Return the (x, y) coordinate for the center point of the cell that contains the specified text.  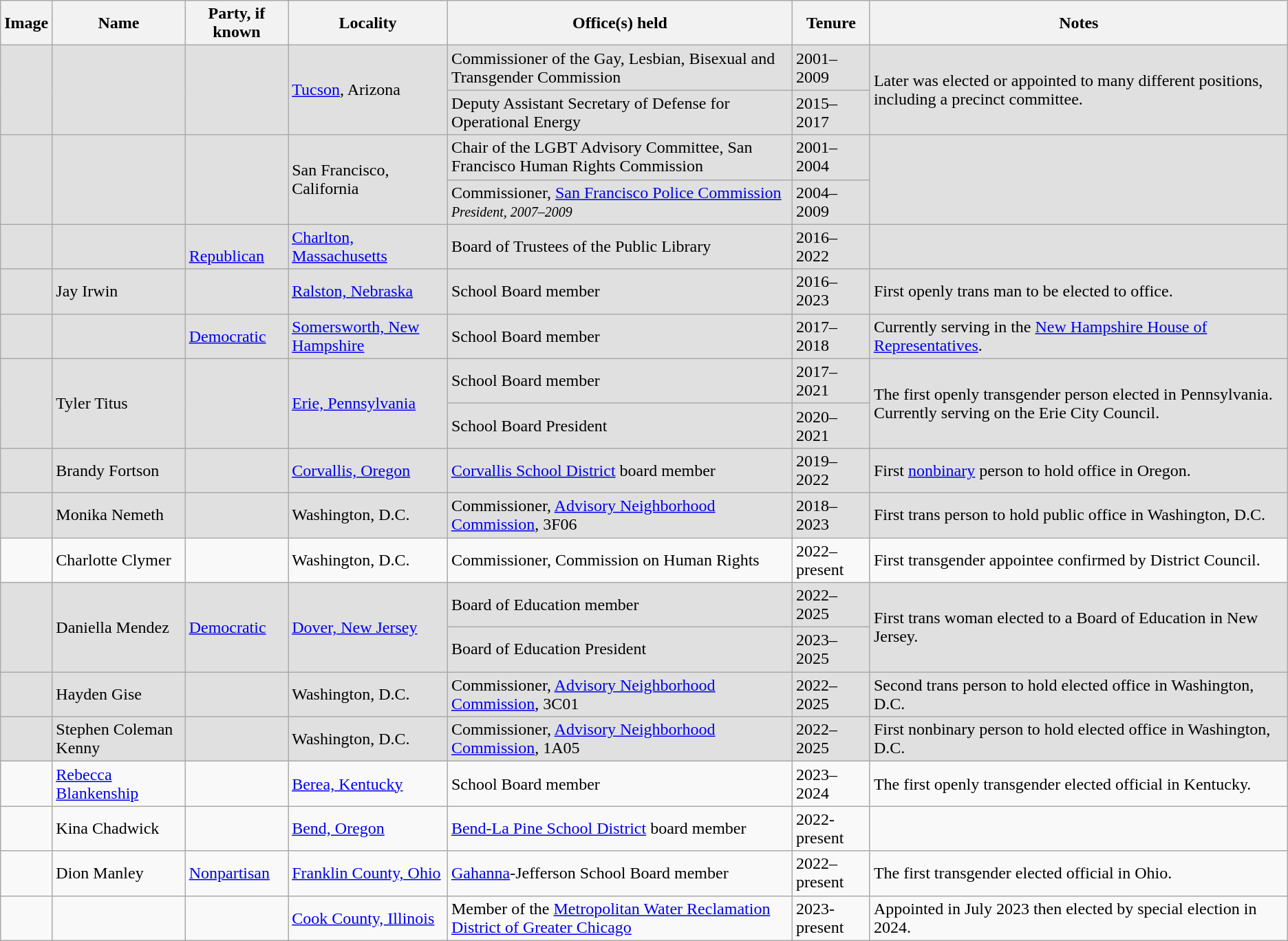
Jay Irwin (118, 292)
Name (118, 23)
2023–2025 (831, 649)
Board of Education President (619, 649)
Nonpartisan (237, 874)
First trans woman elected to a Board of Education in New Jersey. (1079, 627)
Corvallis, Oregon (368, 470)
Commissioner, Commission on Human Rights (619, 560)
2023-present (831, 918)
Tenure (831, 23)
First transgender appointee confirmed by District Council. (1079, 560)
Later was elected or appointed to many different positions, including a precinct committee. (1079, 90)
2015–2017 (831, 113)
2023–2024 (831, 784)
Charlotte Clymer (118, 560)
San Francisco, California (368, 180)
Commissioner, San Francisco Police Commission President, 2007–2009 (619, 202)
2018–2023 (831, 515)
Erie, Pennsylvania (368, 403)
2004–2009 (831, 202)
First openly trans man to be elected to office. (1079, 292)
Office(s) held (619, 23)
The first transgender elected official in Ohio. (1079, 874)
Berea, Kentucky (368, 784)
Rebecca Blankenship (118, 784)
First trans person to hold public office in Washington, D.C. (1079, 515)
2017–2021 (831, 381)
Brandy Fortson (118, 470)
Notes (1079, 23)
2016–2022 (831, 246)
Cook County, Illinois (368, 918)
2022-present (831, 828)
2017–2018 (831, 336)
Commissioner, Advisory Neighborhood Commission, 3F06 (619, 515)
Bend-La Pine School District board member (619, 828)
Corvallis School District board member (619, 470)
Bend, Oregon (368, 828)
The first openly transgender elected official in Kentucky. (1079, 784)
Kina Chadwick (118, 828)
Deputy Assistant Secretary of Defense for Operational Energy (619, 113)
Somersworth, New Hampshire (368, 336)
Image (26, 23)
Dover, New Jersey (368, 627)
2016–2023 (831, 292)
Stephen Coleman Kenny (118, 739)
Franklin County, Ohio (368, 874)
Daniella Mendez (118, 627)
Locality (368, 23)
The first openly transgender person elected in Pennsylvania. Currently serving on the Erie City Council. (1079, 403)
First nonbinary person to hold elected office in Washington, D.C. (1079, 739)
Charlton, Massachusetts (368, 246)
2020–2021 (831, 425)
Appointed in July 2023 then elected by special election in 2024. (1079, 918)
2019–2022 (831, 470)
Party, if known (237, 23)
First nonbinary person to hold office in Oregon. (1079, 470)
Commissioner, Advisory Neighborhood Commission, 1A05 (619, 739)
Commissioner of the Gay, Lesbian, Bisexual and Transgender Commission (619, 67)
Gahanna-Jefferson School Board member (619, 874)
2001–2009 (831, 67)
Monika Nemeth (118, 515)
Chair of the LGBT Advisory Committee, San Francisco Human Rights Commission (619, 157)
Dion Manley (118, 874)
School Board President (619, 425)
2001–2004 (831, 157)
Board of Education member (619, 605)
Commissioner, Advisory Neighborhood Commission, 3C01 (619, 695)
Board of Trustees of the Public Library (619, 246)
Hayden Gise (118, 695)
Tucson, Arizona (368, 90)
Member of the Metropolitan Water Reclamation District of Greater Chicago (619, 918)
Tyler Titus (118, 403)
Currently serving in the New Hampshire House of Representatives. (1079, 336)
Ralston, Nebraska (368, 292)
Second trans person to hold elected office in Washington, D.C. (1079, 695)
Republican (237, 246)
